Provide the [X, Y] coordinate of the cell's center where the given text is located.  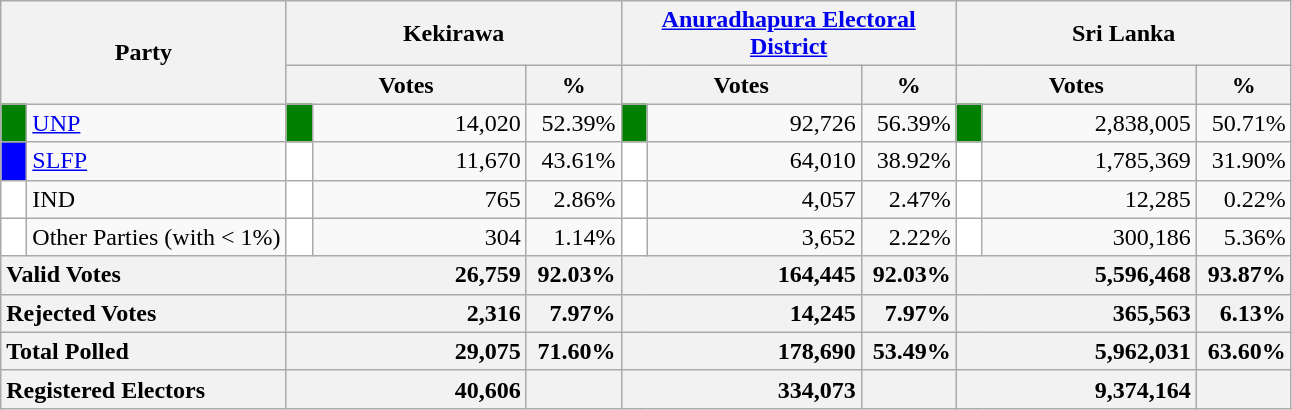
2.22% [908, 237]
2,838,005 [1089, 123]
5.36% [1244, 237]
Other Parties (with < 1%) [156, 237]
4,057 [754, 199]
12,285 [1089, 199]
2.86% [574, 199]
0.22% [1244, 199]
40,606 [406, 389]
71.60% [574, 351]
SLFP [156, 161]
11,670 [419, 161]
52.39% [574, 123]
Kekirawa [454, 34]
334,073 [741, 389]
50.71% [1244, 123]
Party [144, 52]
6.13% [1244, 313]
29,075 [406, 351]
Valid Votes [144, 275]
1.14% [574, 237]
14,020 [419, 123]
64,010 [754, 161]
178,690 [741, 351]
26,759 [406, 275]
300,186 [1089, 237]
92,726 [754, 123]
IND [156, 199]
53.49% [908, 351]
Anuradhapura Electoral District [788, 34]
1,785,369 [1089, 161]
2.47% [908, 199]
Sri Lanka [1124, 34]
UNP [156, 123]
2,316 [406, 313]
38.92% [908, 161]
365,563 [1076, 313]
93.87% [1244, 275]
3,652 [754, 237]
Rejected Votes [144, 313]
Registered Electors [144, 389]
31.90% [1244, 161]
304 [419, 237]
5,596,468 [1076, 275]
14,245 [741, 313]
63.60% [1244, 351]
5,962,031 [1076, 351]
56.39% [908, 123]
9,374,164 [1076, 389]
164,445 [741, 275]
765 [419, 199]
Total Polled [144, 351]
43.61% [574, 161]
